Detect which cell encompasses the target text, then output its (X, Y) center coordinate. 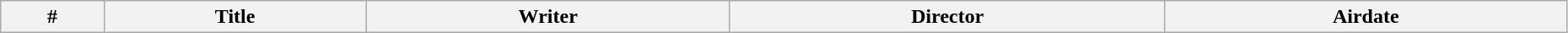
# (52, 17)
Title (234, 17)
Airdate (1366, 17)
Director (947, 17)
Writer (548, 17)
